Provide the (x, y) coordinate of the cell's center where the given text is located.  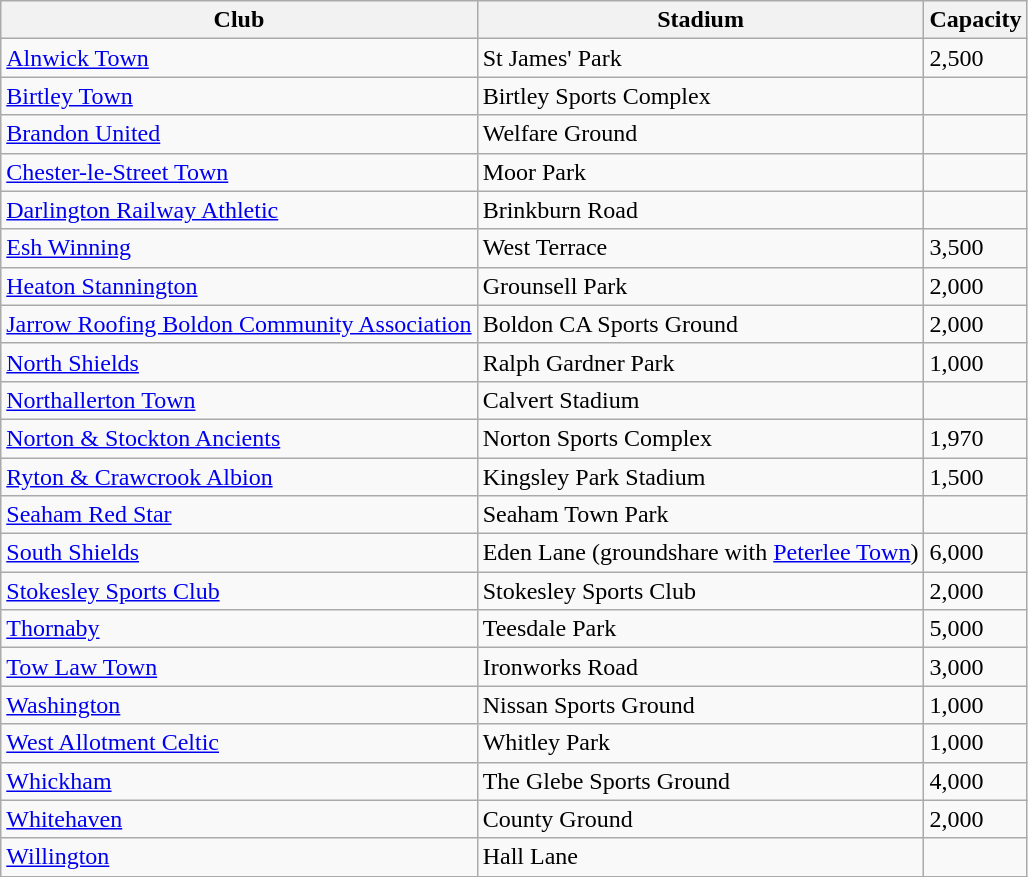
Jarrow Roofing Boldon Community Association (239, 324)
6,000 (976, 553)
Kingsley Park Stadium (700, 477)
Chester-le-Street Town (239, 172)
Welfare Ground (700, 134)
Club (239, 20)
1,500 (976, 477)
Norton & Stockton Ancients (239, 438)
Washington (239, 705)
Ralph Gardner Park (700, 362)
Thornaby (239, 629)
Heaton Stannington (239, 286)
Brandon United (239, 134)
Moor Park (700, 172)
2,500 (976, 58)
Stadium (700, 20)
Boldon CA Sports Ground (700, 324)
Hall Lane (700, 857)
Birtley Town (239, 96)
The Glebe Sports Ground (700, 781)
3,000 (976, 667)
Whickham (239, 781)
South Shields (239, 553)
Seaham Town Park (700, 515)
Ryton & Crawcrook Albion (239, 477)
Whitley Park (700, 743)
Eden Lane (groundshare with Peterlee Town) (700, 553)
5,000 (976, 629)
County Ground (700, 819)
Norton Sports Complex (700, 438)
Capacity (976, 20)
Birtley Sports Complex (700, 96)
Seaham Red Star (239, 515)
Alnwick Town (239, 58)
Esh Winning (239, 248)
Ironworks Road (700, 667)
Darlington Railway Athletic (239, 210)
Grounsell Park (700, 286)
4,000 (976, 781)
3,500 (976, 248)
West Allotment Celtic (239, 743)
Northallerton Town (239, 400)
West Terrace (700, 248)
Teesdale Park (700, 629)
Willington (239, 857)
Nissan Sports Ground (700, 705)
Whitehaven (239, 819)
Calvert Stadium (700, 400)
1,970 (976, 438)
Brinkburn Road (700, 210)
Tow Law Town (239, 667)
St James' Park (700, 58)
North Shields (239, 362)
